Determine the (x, y) coordinate at the center of the cell enclosing the given text.  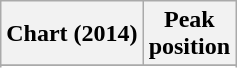
Peak position (189, 34)
Chart (2014) (72, 34)
